Provide the [X, Y] coordinate of the cell's center where the given text is located.  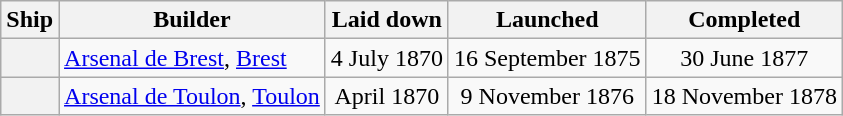
Arsenal de Toulon, Toulon [192, 96]
30 June 1877 [744, 58]
4 July 1870 [386, 58]
Completed [744, 20]
18 November 1878 [744, 96]
16 September 1875 [547, 58]
Arsenal de Brest, Brest [192, 58]
Laid down [386, 20]
Ship [30, 20]
Builder [192, 20]
9 November 1876 [547, 96]
April 1870 [386, 96]
Launched [547, 20]
